Scan for the cell matching the given text and deliver its (x, y) coordinate at center. 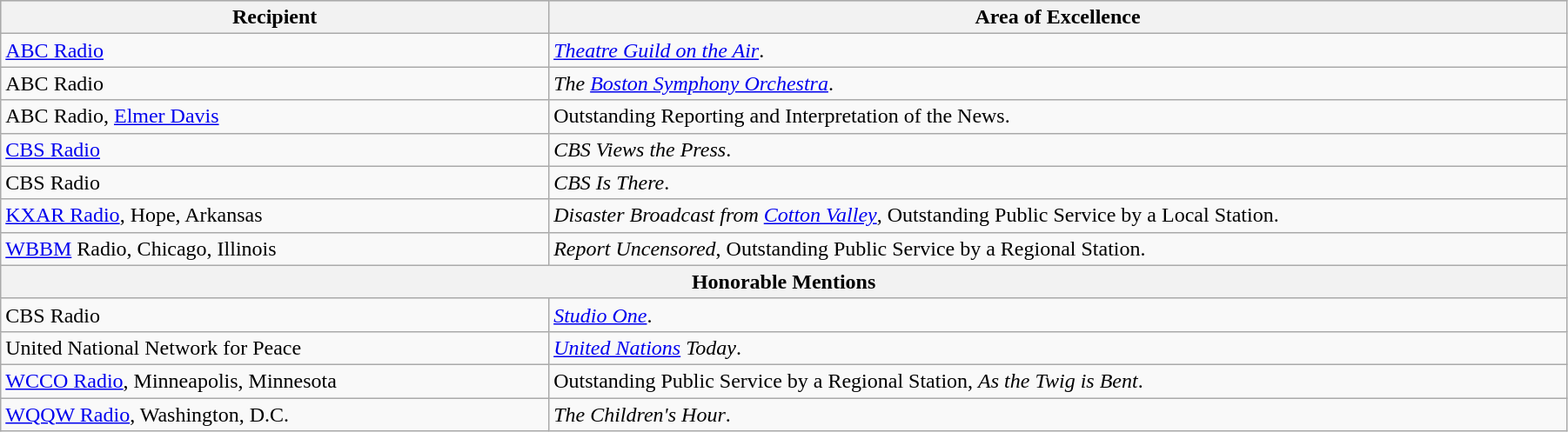
CBS Views the Press. (1058, 150)
United National Network for Peace (275, 348)
CBS Is There. (1058, 183)
WBBM Radio, Chicago, Illinois (275, 249)
WCCO Radio, Minneapolis, Minnesota (275, 381)
The Boston Symphony Orchestra. (1058, 83)
Theatre Guild on the Air. (1058, 50)
KXAR Radio, Hope, Arkansas (275, 216)
ABC Radio, Elmer Davis (275, 116)
Disaster Broadcast from Cotton Valley, Outstanding Public Service by a Local Station. (1058, 216)
The Children's Hour. (1058, 415)
Report Uncensored, Outstanding Public Service by a Regional Station. (1058, 249)
Recipient (275, 17)
Outstanding Reporting and Interpretation of the News. (1058, 116)
Honorable Mentions (784, 282)
United Nations Today. (1058, 348)
Area of Excellence (1058, 17)
Studio One. (1058, 315)
WQQW Radio, Washington, D.C. (275, 415)
Outstanding Public Service by a Regional Station, As the Twig is Bent. (1058, 381)
